Capture the cell that displays the provided text and extract its [x, y] central coordinate. 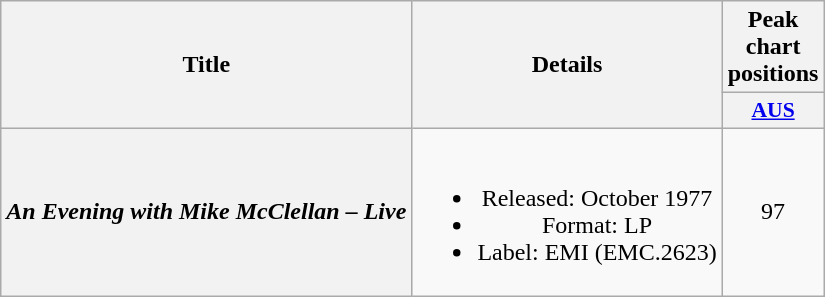
Peak chart positions [773, 47]
An Evening with Mike McClellan – Live [206, 212]
AUS [773, 111]
Released: October 1977Format: LPLabel: EMI (EMC.2623) [567, 212]
Details [567, 65]
97 [773, 212]
Title [206, 65]
